Extract the (X, Y) coordinate from the center of the cell holding the provided text.  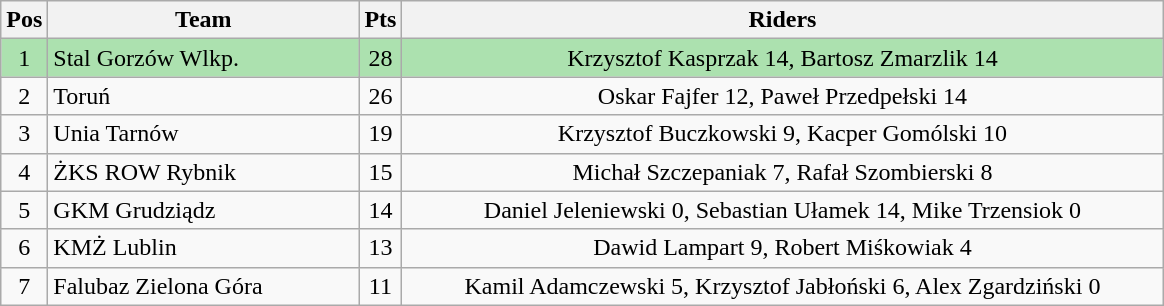
Riders (782, 20)
13 (380, 248)
2 (24, 96)
Stal Gorzów Wlkp. (204, 58)
6 (24, 248)
26 (380, 96)
15 (380, 172)
Toruń (204, 96)
Krzysztof Kasprzak 14, Bartosz Zmarzlik 14 (782, 58)
Oskar Fajfer 12, Paweł Przedpełski 14 (782, 96)
Kamil Adamczewski 5, Krzysztof Jabłoński 6, Alex Zgardziński 0 (782, 286)
14 (380, 210)
7 (24, 286)
Unia Tarnów (204, 134)
11 (380, 286)
Pos (24, 20)
28 (380, 58)
Team (204, 20)
Krzysztof Buczkowski 9, Kacper Gomólski 10 (782, 134)
GKM Grudziądz (204, 210)
5 (24, 210)
Dawid Lampart 9, Robert Miśkowiak 4 (782, 248)
19 (380, 134)
1 (24, 58)
3 (24, 134)
4 (24, 172)
Falubaz Zielona Góra (204, 286)
Pts (380, 20)
Daniel Jeleniewski 0, Sebastian Ułamek 14, Mike Trzensiok 0 (782, 210)
ŻKS ROW Rybnik (204, 172)
Michał Szczepaniak 7, Rafał Szombierski 8 (782, 172)
KMŻ Lublin (204, 248)
